Detect which cell encompasses the target text, then output its [X, Y] center coordinate. 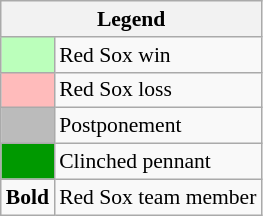
Bold [28, 197]
Red Sox win [158, 55]
Red Sox loss [158, 90]
Legend [132, 19]
Red Sox team member [158, 197]
Postponement [158, 126]
Clinched pennant [158, 162]
